Pinpoint the cell where the given text exists, returning its (x, y) midpoint coordinate. 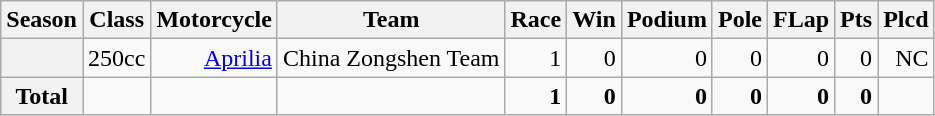
Class (116, 20)
Team (391, 20)
Motorcycle (214, 20)
China Zongshen Team (391, 58)
Aprilia (214, 58)
Plcd (906, 20)
Podium (666, 20)
Race (536, 20)
FLap (802, 20)
Season (42, 20)
Pts (856, 20)
Pole (740, 20)
250cc (116, 58)
Total (42, 96)
Win (594, 20)
NC (906, 58)
